Detect which cell encompasses the target text, then output its (X, Y) center coordinate. 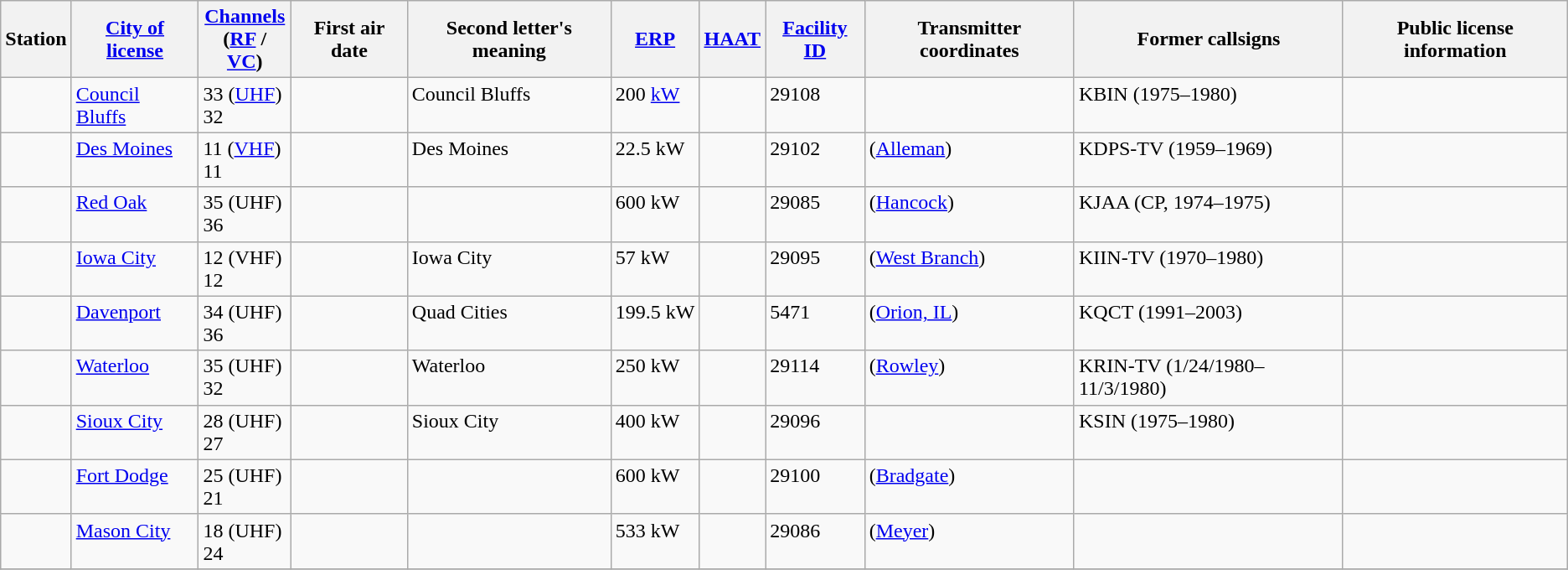
(West Branch) (969, 268)
29086 (816, 541)
(Alleman) (969, 159)
Second letter's meaning (509, 39)
29100 (816, 486)
12 (VHF)12 (245, 268)
KRIN-TV (1/24/1980–11/3/1980) (1208, 377)
KDPS-TV (1959–1969) (1208, 159)
533 kW (655, 541)
KBIN (1975–1980) (1208, 106)
25 (UHF)21 (245, 486)
Quad Cities (509, 324)
Station (36, 39)
Fort Dodge (135, 486)
Public license information (1455, 39)
Former callsigns (1208, 39)
City of license (135, 39)
Transmitter coordinates (969, 39)
Facility ID (816, 39)
HAAT (732, 39)
(Rowley) (969, 377)
11 (VHF)11 (245, 159)
KIIN-TV (1970–1980) (1208, 268)
29114 (816, 377)
57 kW (655, 268)
Davenport (135, 324)
18 (UHF)24 (245, 541)
ERP (655, 39)
Mason City (135, 541)
22.5 kW (655, 159)
29108 (816, 106)
34 (UHF)36 (245, 324)
Red Oak (135, 215)
(Bradgate) (969, 486)
(Orion, IL) (969, 324)
29096 (816, 433)
(Meyer) (969, 541)
(Hancock) (969, 215)
29095 (816, 268)
250 kW (655, 377)
KJAA (CP, 1974–1975) (1208, 215)
29102 (816, 159)
35 (UHF)36 (245, 215)
KQCT (1991–2003) (1208, 324)
KSIN (1975–1980) (1208, 433)
First air date (350, 39)
35 (UHF)32 (245, 377)
199.5 kW (655, 324)
200 kW (655, 106)
5471 (816, 324)
Channels(RF / VC) (245, 39)
28 (UHF)27 (245, 433)
400 kW (655, 433)
29085 (816, 215)
33 (UHF)32 (245, 106)
